Determine the (x, y) coordinate at the center of the cell enclosing the given text.  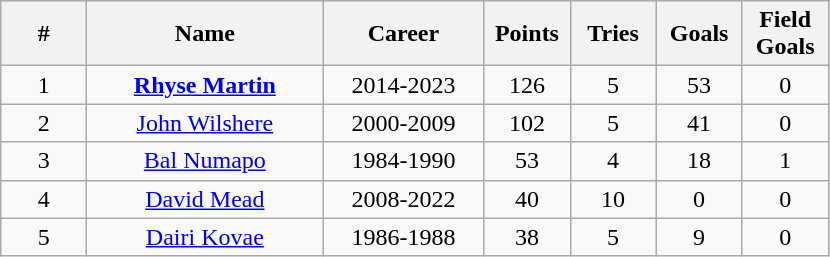
Career (404, 34)
Dairi Kovae (205, 237)
18 (699, 161)
10 (613, 199)
3 (44, 161)
Points (527, 34)
Bal Numapo (205, 161)
# (44, 34)
David Mead (205, 199)
126 (527, 85)
2008-2022 (404, 199)
9 (699, 237)
40 (527, 199)
Name (205, 34)
2 (44, 123)
Rhyse Martin (205, 85)
102 (527, 123)
Field Goals (785, 34)
Goals (699, 34)
38 (527, 237)
41 (699, 123)
Tries (613, 34)
John Wilshere (205, 123)
2000-2009 (404, 123)
1986-1988 (404, 237)
2014-2023 (404, 85)
1984-1990 (404, 161)
